From the cell containing the given text, extract its center point as (x, y) coordinate. 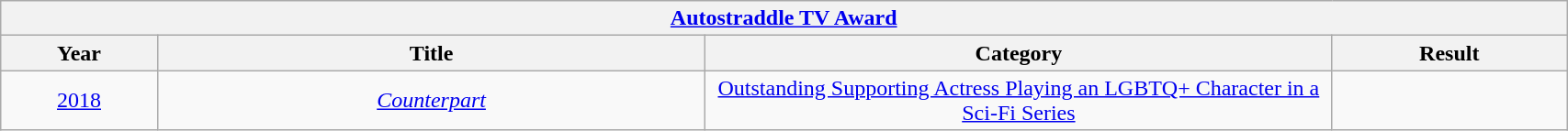
Year (79, 53)
Category (1019, 53)
2018 (79, 101)
Counterpart (432, 101)
Title (432, 53)
Result (1450, 53)
Autostraddle TV Award (784, 18)
Outstanding Supporting Actress Playing an LGBTQ+ Character in a Sci-Fi Series (1019, 101)
